Locate the cell with the specified text and output its (x, y) center coordinate. 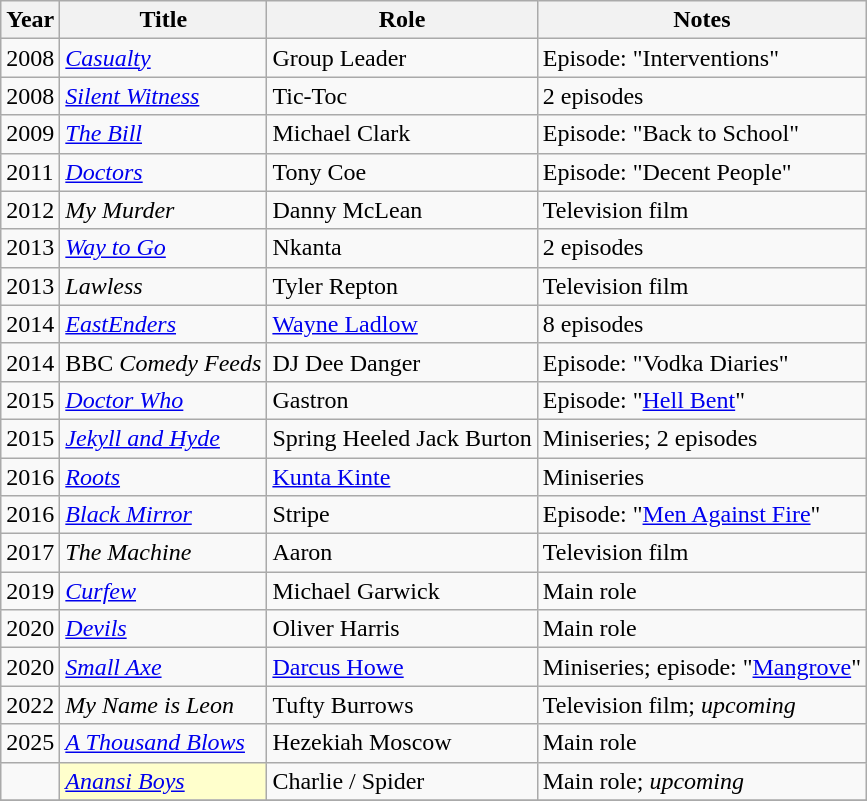
BBC Comedy Feeds (164, 362)
Episode: "Interventions" (702, 58)
2019 (30, 591)
Year (30, 20)
Tyler Repton (402, 286)
Michael Garwick (402, 591)
Miniseries (702, 477)
Group Leader (402, 58)
Role (402, 20)
The Machine (164, 553)
Tic-Toc (402, 96)
Miniseries; 2 episodes (702, 438)
Episode: "Vodka Diaries" (702, 362)
My Murder (164, 210)
Silent Witness (164, 96)
Aaron (402, 553)
2011 (30, 172)
Devils (164, 629)
Gastron (402, 400)
Kunta Kinte (402, 477)
Casualty (164, 58)
Roots (164, 477)
Tufty Burrows (402, 705)
Curfew (164, 591)
Danny McLean (402, 210)
Black Mirror (164, 515)
Doctor Who (164, 400)
Anansi Boys (164, 781)
Television film; upcoming (702, 705)
2017 (30, 553)
Doctors (164, 172)
Small Axe (164, 667)
Wayne Ladlow (402, 324)
Tony Coe (402, 172)
Notes (702, 20)
DJ Dee Danger (402, 362)
Oliver Harris (402, 629)
Spring Heeled Jack Burton (402, 438)
Episode: "Men Against Fire" (702, 515)
2025 (30, 743)
EastEnders (164, 324)
Stripe (402, 515)
Nkanta (402, 248)
Lawless (164, 286)
Michael Clark (402, 134)
Charlie / Spider (402, 781)
Jekyll and Hyde (164, 438)
Main role; upcoming (702, 781)
Episode: "Back to School" (702, 134)
2022 (30, 705)
The Bill (164, 134)
Hezekiah Moscow (402, 743)
A Thousand Blows (164, 743)
Miniseries; episode: "Mangrove" (702, 667)
Way to Go (164, 248)
Episode: "Decent People" (702, 172)
My Name is Leon (164, 705)
Episode: "Hell Bent" (702, 400)
2012 (30, 210)
Title (164, 20)
8 episodes (702, 324)
2009 (30, 134)
Darcus Howe (402, 667)
